Determine the (x, y) coordinate at the center of the cell enclosing the given text.  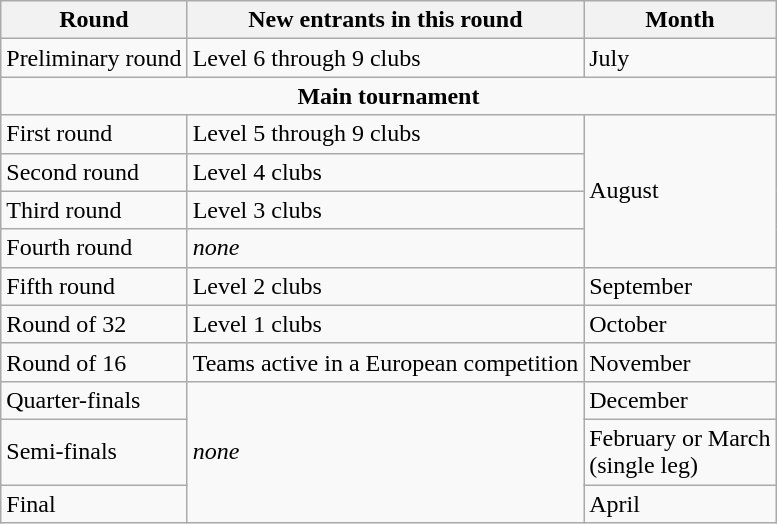
New entrants in this round (386, 20)
Second round (94, 172)
Quarter-finals (94, 400)
First round (94, 134)
Round (94, 20)
Main tournament (388, 96)
July (680, 58)
Teams active in a European competition (386, 362)
Final (94, 503)
October (680, 324)
Round of 16 (94, 362)
Level 3 clubs (386, 210)
Level 2 clubs (386, 286)
Fourth round (94, 248)
Level 1 clubs (386, 324)
Semi-finals (94, 452)
Month (680, 20)
Third round (94, 210)
Level 6 through 9 clubs (386, 58)
Level 4 clubs (386, 172)
November (680, 362)
Fifth round (94, 286)
Round of 32 (94, 324)
August (680, 191)
Preliminary round (94, 58)
September (680, 286)
February or March(single leg) (680, 452)
Level 5 through 9 clubs (386, 134)
December (680, 400)
April (680, 503)
